Find where the given text appears and provide that cell's center as (x, y) coordinate. 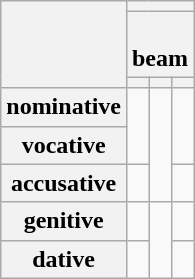
dative (64, 259)
nominative (64, 107)
beam (160, 44)
accusative (64, 183)
vocative (64, 145)
genitive (64, 221)
